Extract the [x, y] coordinate from the center of the cell holding the provided text.  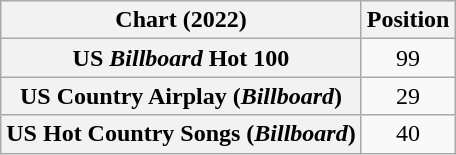
US Hot Country Songs (Billboard) [181, 134]
Chart (2022) [181, 20]
US Country Airplay (Billboard) [181, 96]
29 [408, 96]
US Billboard Hot 100 [181, 58]
40 [408, 134]
Position [408, 20]
99 [408, 58]
